Return [X, Y] of the center of cell containing provided text 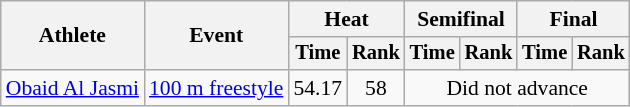
54.17 [318, 88]
Athlete [72, 36]
58 [376, 88]
Obaid Al Jasmi [72, 88]
Event [216, 36]
Did not advance [518, 88]
Heat [346, 19]
100 m freestyle [216, 88]
Final [573, 19]
Semifinal [461, 19]
